Find where the given text appears and provide that cell's center as [X, Y] coordinate. 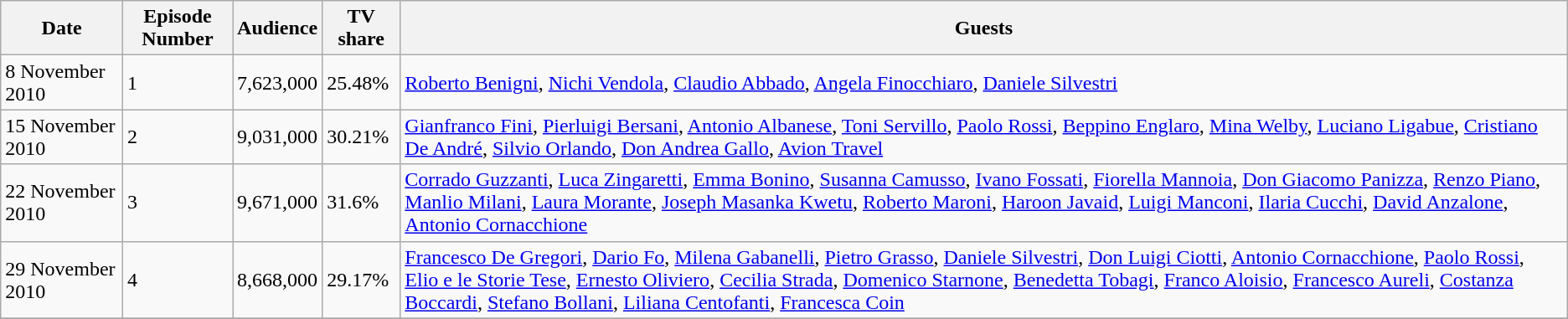
Audience [278, 28]
8,668,000 [278, 280]
31.6% [362, 203]
3 [178, 203]
Roberto Benigni, Nichi Vendola, Claudio Abbado, Angela Finocchiaro, Daniele Silvestri [983, 82]
29.17% [362, 280]
8 November 2010 [62, 82]
9,671,000 [278, 203]
25.48% [362, 82]
1 [178, 82]
30.21% [362, 137]
Guests [983, 28]
2 [178, 137]
29 November 2010 [62, 280]
15 November 2010 [62, 137]
4 [178, 280]
TV share [362, 28]
Episode Number [178, 28]
22 November 2010 [62, 203]
9,031,000 [278, 137]
Date [62, 28]
7,623,000 [278, 82]
